Search for the cell housing the specified text and yield its (x, y) center coordinate. 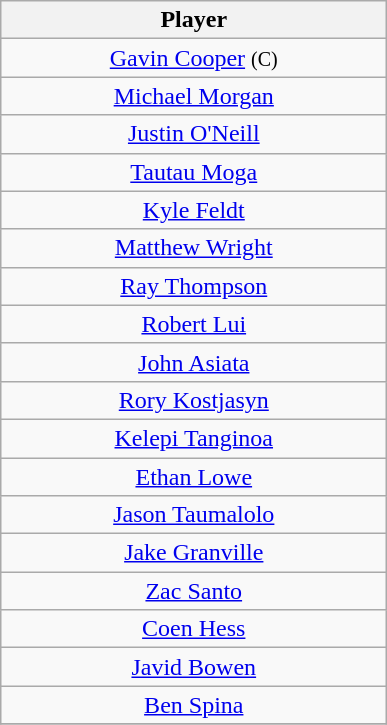
Javid Bowen (194, 667)
Kyle Feldt (194, 210)
Tautau Moga (194, 172)
Justin O'Neill (194, 134)
Zac Santo (194, 591)
Matthew Wright (194, 248)
Michael Morgan (194, 96)
Ben Spina (194, 705)
Kelepi Tanginoa (194, 438)
Rory Kostjasyn (194, 400)
Coen Hess (194, 629)
Ethan Lowe (194, 477)
Jake Granville (194, 553)
Robert Lui (194, 324)
Gavin Cooper (C) (194, 58)
John Asiata (194, 362)
Player (194, 20)
Jason Taumalolo (194, 515)
Ray Thompson (194, 286)
